Detect which cell encompasses the target text, then output its [x, y] center coordinate. 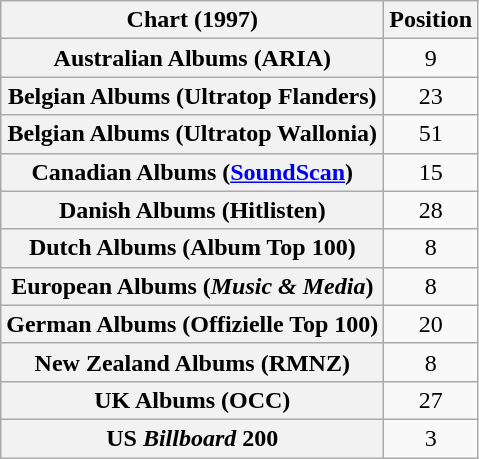
20 [431, 324]
Dutch Albums (Album Top 100) [192, 248]
Australian Albums (ARIA) [192, 58]
Canadian Albums (SoundScan) [192, 172]
Danish Albums (Hitlisten) [192, 210]
German Albums (Offizielle Top 100) [192, 324]
27 [431, 400]
Chart (1997) [192, 20]
Belgian Albums (Ultratop Wallonia) [192, 134]
Position [431, 20]
28 [431, 210]
3 [431, 438]
US Billboard 200 [192, 438]
23 [431, 96]
UK Albums (OCC) [192, 400]
New Zealand Albums (RMNZ) [192, 362]
51 [431, 134]
Belgian Albums (Ultratop Flanders) [192, 96]
15 [431, 172]
European Albums (Music & Media) [192, 286]
9 [431, 58]
